Capture the cell that displays the provided text and extract its (X, Y) central coordinate. 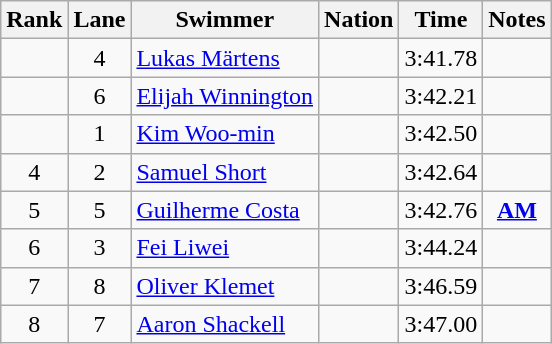
3:42.64 (441, 172)
Swimmer (225, 20)
Time (441, 20)
3 (100, 248)
Lukas Märtens (225, 58)
Rank (34, 20)
Guilherme Costa (225, 210)
3:42.76 (441, 210)
Elijah Winnington (225, 96)
3:47.00 (441, 324)
Nation (359, 20)
Aaron Shackell (225, 324)
Lane (100, 20)
Samuel Short (225, 172)
3:46.59 (441, 286)
2 (100, 172)
3:44.24 (441, 248)
3:41.78 (441, 58)
AM (517, 210)
3:42.21 (441, 96)
3:42.50 (441, 134)
Kim Woo-min (225, 134)
1 (100, 134)
Oliver Klemet (225, 286)
Notes (517, 20)
Fei Liwei (225, 248)
